Pinpoint the cell where the given text exists, returning its [x, y] midpoint coordinate. 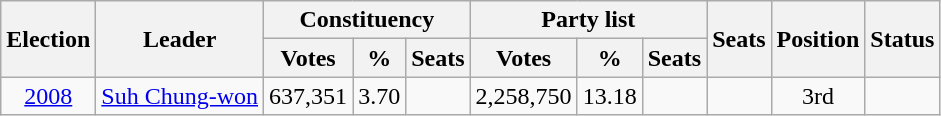
13.18 [610, 96]
Party list [588, 20]
3.70 [380, 96]
637,351 [308, 96]
2,258,750 [524, 96]
Leader [180, 39]
Constituency [368, 20]
Suh Chung-won [180, 96]
Election [48, 39]
Position [818, 39]
Status [902, 39]
2008 [48, 96]
3rd [818, 96]
